Capture the cell that displays the provided text and extract its (X, Y) central coordinate. 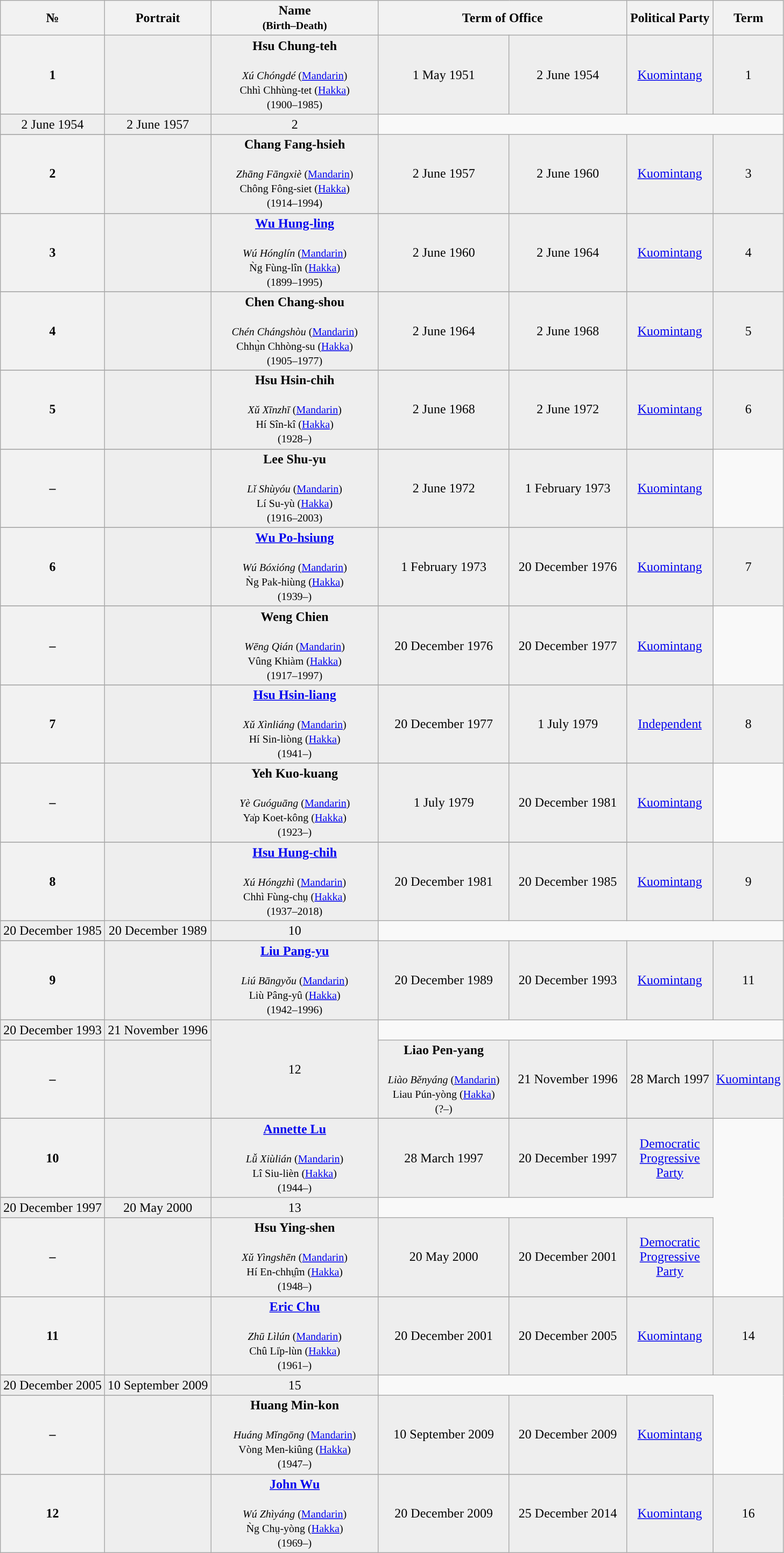
Term (748, 18)
13 (295, 1208)
№ (53, 18)
Political Party (669, 18)
Eric Chu Zhū Lìlún (Mandarin)Chû Li̍p-lùn (Hakka)(1961–) (295, 1336)
Liao Pen-yangLiào Běnyáng (Mandarin)Liau Pún-yòng (Hakka)(?–) (443, 1079)
Huang Min-kon Huáng Mǐngōng (Mandarin)Vòng Men-kiûng (Hakka)(1947–) (295, 1435)
Lee Shu-yuLǐ Shùyóu (Mandarin)Lí Su-yù (Hakka)(1916–2003) (295, 488)
Wu Po-hsiung Wú Bóxióng (Mandarin)Ǹg Pak-hiùng (Hakka)(1939–) (295, 567)
Liu Pang-yu Liú Bāngyǒu (Mandarin)Liù Pâng-yû (Hakka)(1942–1996) (295, 980)
Chang Fang-hsiehZhāng Fāngxiè (Mandarin)Chông Fông-siet (Hakka)(1914–1994) (295, 174)
Annette Lu Lǚ Xiùlián (Mandarin)Lî Siu-lièn (Hakka)(1944–) (295, 1158)
16 (748, 1513)
25 December 2014 (568, 1513)
Term of Office (503, 18)
Yeh Kuo-kuangYè Guóguāng (Mandarin)Ya̍p Koet-kông (Hakka)(1923–) (295, 802)
Wu Hung-ling Wú Hónglín (Mandarin)Ǹg Fùng-lîn (Hakka)(1899–1995) (295, 252)
Hsu Hsin-liang Xǔ Xìnliáng (Mandarin)Hí Sin-liòng (Hakka)(1941–) (295, 724)
Hsu Hung-chihXú Hóngzhì (Mandarin)Chhì Fùng-chṳ (Hakka)(1937–2018) (295, 881)
14 (748, 1336)
Weng Chien Wēng Qián (Mandarin)Vûng Khiàm (Hakka)(1917–1997) (295, 645)
Hsu Ying-shen Xǔ Yìngshēn (Mandarin)Hí En-chhṳ̂m (Hakka)(1948–) (295, 1257)
Hsu Hsin-chih Xǔ Xīnzhī (Mandarin)Hí Sîn-kî (Hakka)(1928–) (295, 410)
15 (295, 1385)
1 May 1951 (443, 75)
John WuWú Zhìyáng (Mandarin)Ǹg Chṳ-yòng (Hakka)(1969–) (295, 1513)
Chen Chang-shou Chén Chángshòu (Mandarin)Chhṳ̀n Chhòng-su (Hakka)(1905–1977) (295, 331)
Hsu Chung-teh Xú Chóngdé (Mandarin)Chhì Chhùng-tet (Hakka)(1900–1985) (295, 75)
Independent (669, 724)
Portrait (158, 18)
Name(Birth–Death) (295, 18)
